Locate the cell with the specified text and output its [X, Y] center coordinate. 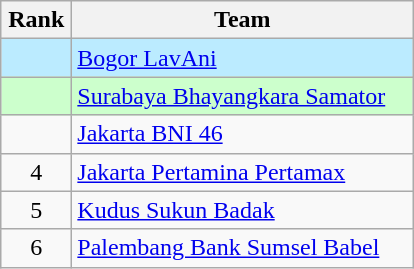
Jakarta Pertamina Pertamax [242, 172]
Rank [36, 20]
Bogor LavAni [242, 58]
Kudus Sukun Badak [242, 210]
5 [36, 210]
Jakarta BNI 46 [242, 134]
4 [36, 172]
Surabaya Bhayangkara Samator [242, 96]
Palembang Bank Sumsel Babel [242, 248]
Team [242, 20]
6 [36, 248]
